Find where the given text appears and provide that cell's center as [X, Y] coordinate. 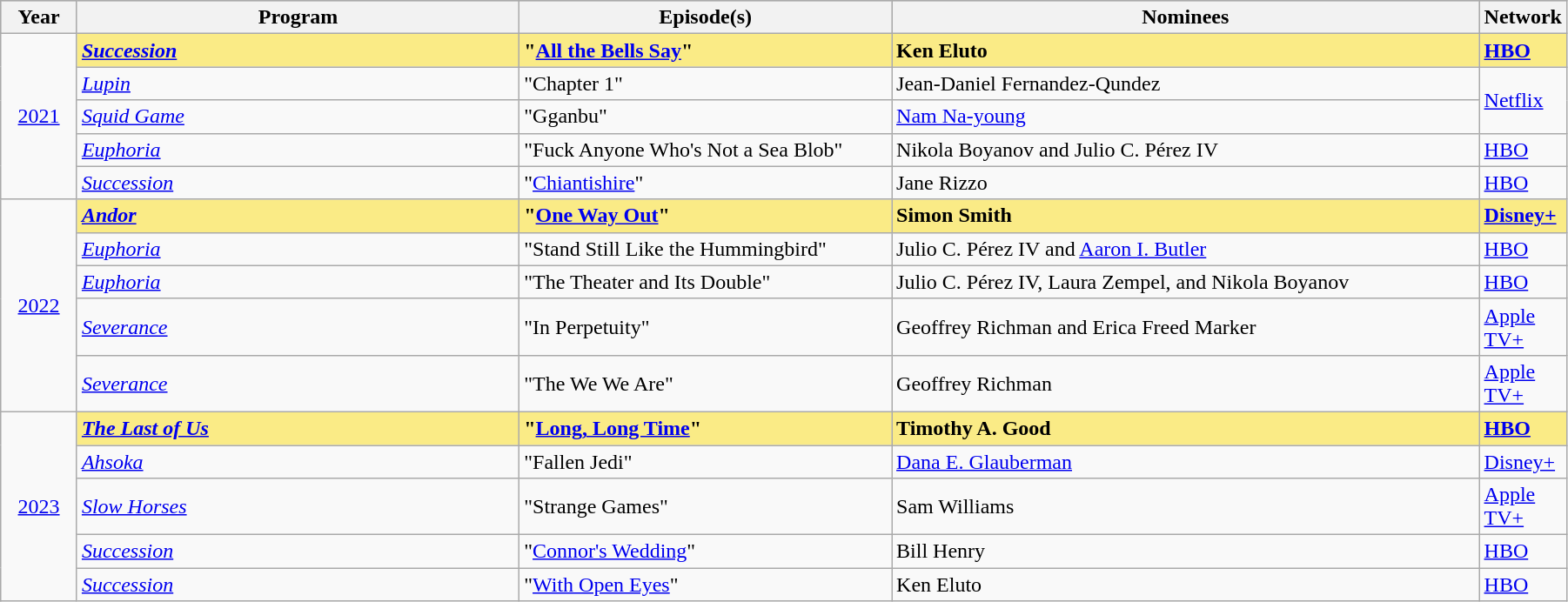
Andor [298, 216]
Timothy A. Good [1185, 428]
Nam Na-young [1185, 117]
Slow Horses [298, 506]
"Connor's Wedding" [706, 552]
"The Theater and Its Double" [706, 282]
Episode(s) [706, 17]
2022 [39, 305]
Geoffrey Richman [1185, 383]
Squid Game [298, 117]
Dana E. Glauberman [1185, 462]
"Long, Long Time" [706, 428]
Lupin [298, 84]
2021 [39, 117]
Geoffrey Richman and Erica Freed Marker [1185, 327]
"Fallen Jedi" [706, 462]
"In Perpetuity" [706, 327]
2023 [39, 506]
"The We We Are" [706, 383]
Network [1523, 17]
"Fuck Anyone Who's Not a Sea Blob" [706, 150]
"Gganbu" [706, 117]
Bill Henry [1185, 552]
Nikola Boyanov and Julio C. Pérez IV [1185, 150]
Jean-Daniel Fernandez-Qundez [1185, 84]
Simon Smith [1185, 216]
Nominees [1185, 17]
Sam Williams [1185, 506]
"One Way Out" [706, 216]
"Strange Games" [706, 506]
"With Open Eyes" [706, 585]
The Last of Us [298, 428]
Netflix [1523, 100]
"Chiantishire" [706, 183]
Program [298, 17]
"Chapter 1" [706, 84]
Julio C. Pérez IV and Aaron I. Butler [1185, 249]
Year [39, 17]
Julio C. Pérez IV, Laura Zempel, and Nikola Boyanov [1185, 282]
"All the Bells Say" [706, 50]
Ahsoka [298, 462]
"Stand Still Like the Hummingbird" [706, 249]
Jane Rizzo [1185, 183]
